Detect which cell encompasses the target text, then output its [x, y] center coordinate. 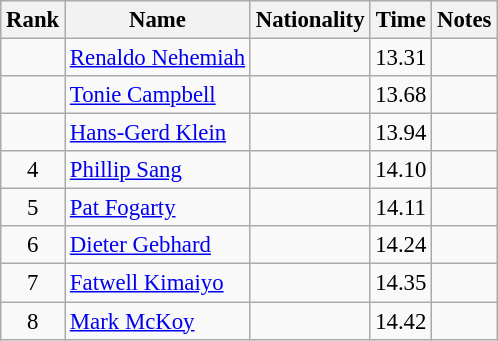
14.24 [401, 245]
Rank [33, 20]
14.35 [401, 283]
Name [158, 20]
Tonie Campbell [158, 95]
Mark McKoy [158, 321]
Phillip Sang [158, 170]
Dieter Gebhard [158, 245]
5 [33, 208]
Renaldo Nehemiah [158, 58]
4 [33, 170]
13.94 [401, 133]
Fatwell Kimaiyo [158, 283]
Nationality [310, 20]
13.31 [401, 58]
6 [33, 245]
13.68 [401, 95]
Notes [464, 20]
7 [33, 283]
Time [401, 20]
Hans-Gerd Klein [158, 133]
14.11 [401, 208]
14.10 [401, 170]
8 [33, 321]
Pat Fogarty [158, 208]
14.42 [401, 321]
